Return the [x, y] coordinate for the center point of the cell that contains the specified text.  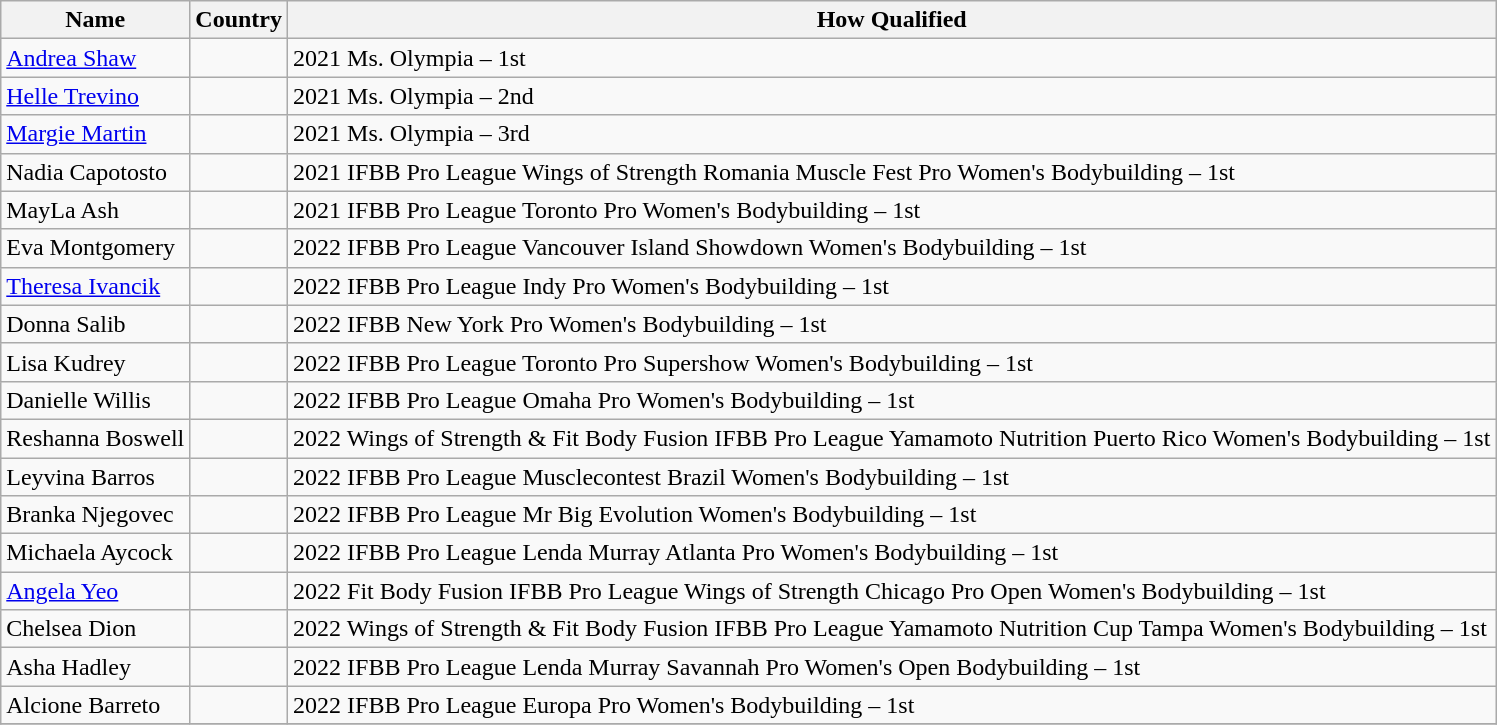
Lisa Kudrey [96, 362]
2022 Fit Body Fusion IFBB Pro League Wings of Strength Chicago Pro Open Women's Bodybuilding – 1st [892, 591]
Andrea Shaw [96, 58]
2021 Ms. Olympia – 2nd [892, 96]
Theresa Ivancik [96, 286]
Angela Yeo [96, 591]
MayLa Ash [96, 210]
2022 IFBB Pro League Indy Pro Women's Bodybuilding – 1st [892, 286]
2022 IFBB Pro League Musclecontest Brazil Women's Bodybuilding – 1st [892, 477]
Branka Njegovec [96, 515]
Name [96, 20]
Country [239, 20]
2022 IFBB Pro League Europa Pro Women's Bodybuilding – 1st [892, 705]
2022 IFBB Pro League Lenda Murray Savannah Pro Women's Open Bodybuilding – 1st [892, 667]
2021 IFBB Pro League Wings of Strength Romania Muscle Fest Pro Women's Bodybuilding – 1st [892, 172]
2021 Ms. Olympia – 1st [892, 58]
Reshanna Boswell [96, 438]
Eva Montgomery [96, 248]
2022 Wings of Strength & Fit Body Fusion IFBB Pro League Yamamoto Nutrition Puerto Rico Women's Bodybuilding – 1st [892, 438]
Donna Salib [96, 324]
How Qualified [892, 20]
Helle Trevino [96, 96]
Michaela Aycock [96, 553]
2021 IFBB Pro League Toronto Pro Women's Bodybuilding – 1st [892, 210]
Leyvina Barros [96, 477]
Margie Martin [96, 134]
2022 IFBB Pro League Lenda Murray Atlanta Pro Women's Bodybuilding – 1st [892, 553]
Alcione Barreto [96, 705]
2022 IFBB Pro League Toronto Pro Supershow Women's Bodybuilding – 1st [892, 362]
Nadia Capotosto [96, 172]
2021 Ms. Olympia – 3rd [892, 134]
2022 Wings of Strength & Fit Body Fusion IFBB Pro League Yamamoto Nutrition Cup Tampa Women's Bodybuilding – 1st [892, 629]
Chelsea Dion [96, 629]
2022 IFBB Pro League Omaha Pro Women's Bodybuilding – 1st [892, 400]
2022 IFBB New York Pro Women's Bodybuilding – 1st [892, 324]
2022 IFBB Pro League Vancouver Island Showdown Women's Bodybuilding – 1st [892, 248]
Danielle Willis [96, 400]
2022 IFBB Pro League Mr Big Evolution Women's Bodybuilding – 1st [892, 515]
Asha Hadley [96, 667]
